Detect which cell encompasses the target text, then output its (X, Y) center coordinate. 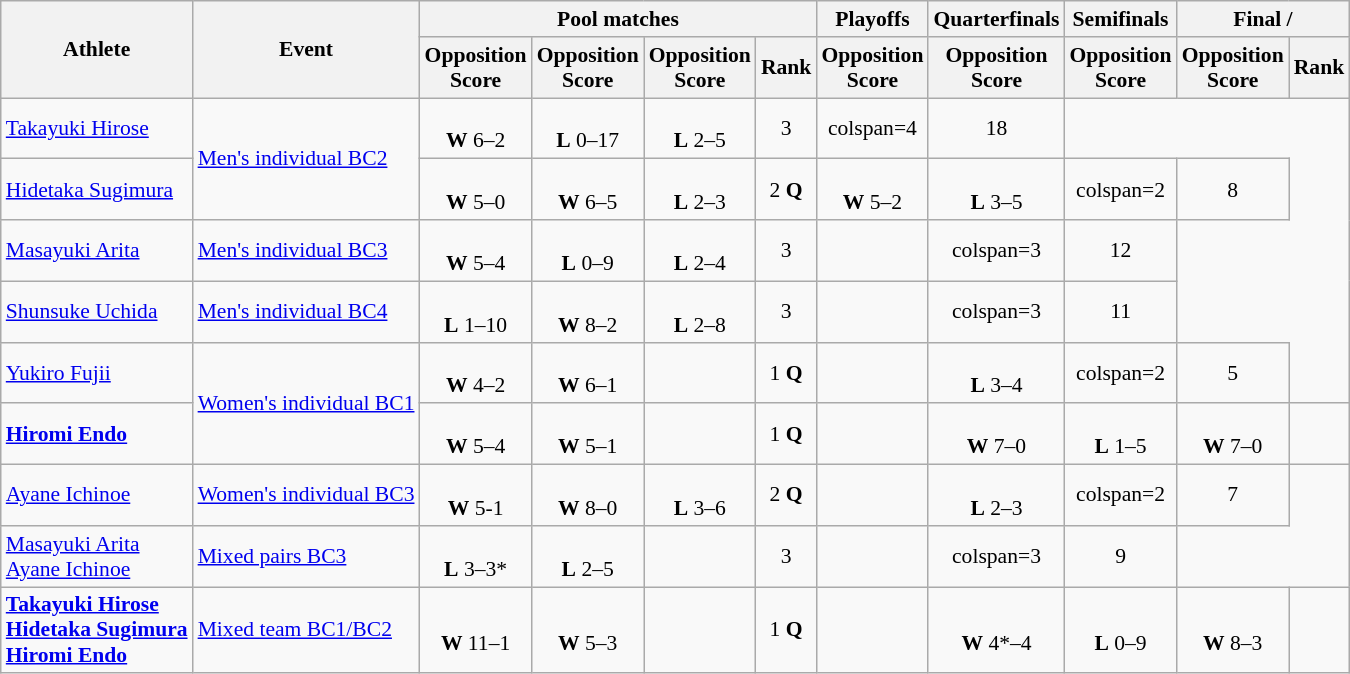
W 11–1 (476, 630)
Yukiro Fujii (97, 372)
L 3–3* (476, 556)
L 3–5 (996, 190)
W 5–3 (588, 630)
Mixed team BC1/BC2 (306, 630)
Men's individual BC4 (306, 312)
Men's individual BC2 (306, 159)
W 4–2 (476, 372)
Athlete (97, 50)
Final / (1264, 19)
L 2–8 (700, 312)
L 2–4 (700, 250)
W 8–0 (588, 496)
Masayuki AritaAyane Ichinoe (97, 556)
L 1–5 (1121, 434)
L 3–4 (996, 372)
W 6–5 (588, 190)
W 6–2 (476, 128)
Semifinals (1121, 19)
colspan=4 (872, 128)
Women's individual BC3 (306, 496)
Playoffs (872, 19)
5 (1233, 372)
Men's individual BC3 (306, 250)
W 5–1 (588, 434)
L 0–17 (588, 128)
9 (1121, 556)
L 1–10 (476, 312)
W 5–2 (872, 190)
Shunsuke Uchida (97, 312)
Women's individual BC1 (306, 403)
W 8–2 (588, 312)
W 8–3 (1233, 630)
Mixed pairs BC3 (306, 556)
Takayuki Hirose (97, 128)
12 (1121, 250)
Takayuki HiroseHidetaka SugimuraHiromi Endo (97, 630)
8 (1233, 190)
Ayane Ichinoe (97, 496)
Masayuki Arita (97, 250)
7 (1233, 496)
Pool matches (618, 19)
Event (306, 50)
L 3–6 (700, 496)
W 5–0 (476, 190)
11 (1121, 312)
Quarterfinals (996, 19)
W 5-1 (476, 496)
18 (996, 128)
W 4*–4 (996, 630)
Hiromi Endo (97, 434)
W 6–1 (588, 372)
Hidetaka Sugimura (97, 190)
